For the text-containing cell, return its midpoint in (x, y) coordinate format. 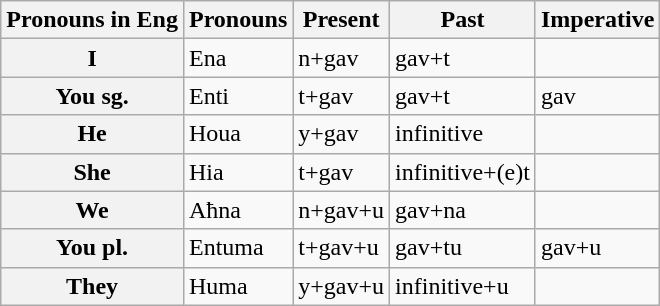
Aħna (238, 210)
Pronouns in Eng (92, 20)
infinitive+u (463, 286)
infinitive (463, 134)
Pronouns (238, 20)
infinitive+(e)t (463, 172)
Enti (238, 96)
She (92, 172)
Hia (238, 172)
gav+na (463, 210)
He (92, 134)
Imperative (597, 20)
You sg. (92, 96)
y+gav+u (342, 286)
Huma (238, 286)
Present (342, 20)
n+gav (342, 58)
t+gav+u (342, 248)
gav+u (597, 248)
y+gav (342, 134)
You pl. (92, 248)
They (92, 286)
Past (463, 20)
Ena (238, 58)
I (92, 58)
Houa (238, 134)
n+gav+u (342, 210)
gav (597, 96)
We (92, 210)
Entuma (238, 248)
gav+tu (463, 248)
